Extract the (x, y) coordinate from the center of the cell holding the provided text.  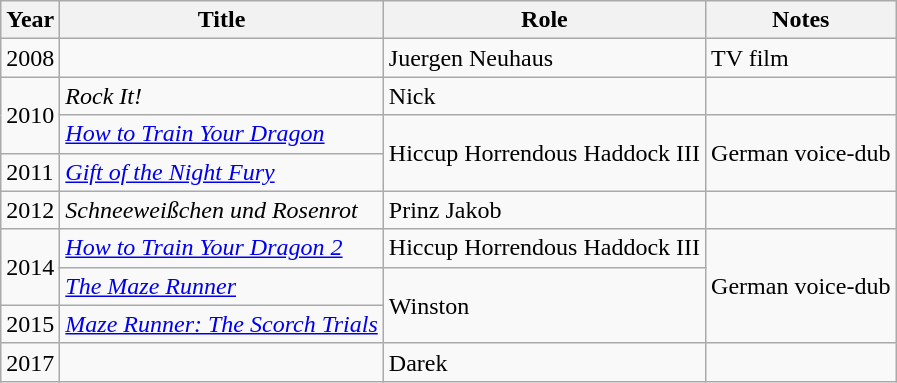
Role (544, 20)
2008 (30, 58)
How to Train Your Dragon 2 (222, 248)
2011 (30, 172)
Prinz Jakob (544, 210)
2015 (30, 324)
Darek (544, 362)
Title (222, 20)
Rock It! (222, 96)
2010 (30, 115)
Juergen Neuhaus (544, 58)
Year (30, 20)
2012 (30, 210)
Nick (544, 96)
How to Train Your Dragon (222, 134)
Gift of the Night Fury (222, 172)
2014 (30, 267)
Schneeweißchen und Rosenrot (222, 210)
Winston (544, 305)
The Maze Runner (222, 286)
TV film (801, 58)
2017 (30, 362)
Maze Runner: The Scorch Trials (222, 324)
Notes (801, 20)
